Identify which cell holds the provided text, then report its [X, Y] central coordinate. 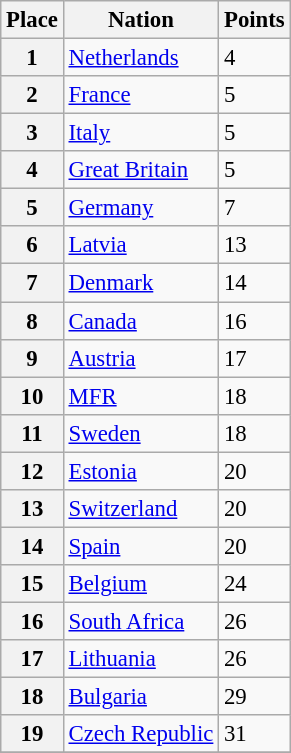
Sweden [140, 433]
Great Britain [140, 170]
France [140, 95]
Points [254, 20]
Place [32, 20]
Germany [140, 208]
MFR [140, 396]
Belgium [140, 584]
11 [32, 433]
Netherlands [140, 58]
15 [32, 584]
Czech Republic [140, 734]
29 [254, 697]
31 [254, 734]
9 [32, 358]
1 [32, 58]
6 [32, 245]
Latvia [140, 245]
Lithuania [140, 659]
19 [32, 734]
12 [32, 471]
8 [32, 321]
South Africa [140, 621]
Nation [140, 20]
10 [32, 396]
Spain [140, 546]
Canada [140, 321]
Estonia [140, 471]
Austria [140, 358]
24 [254, 584]
3 [32, 133]
Italy [140, 133]
Denmark [140, 283]
Bulgaria [140, 697]
Switzerland [140, 509]
2 [32, 95]
